Scan for the cell matching the given text and deliver its (X, Y) coordinate at center. 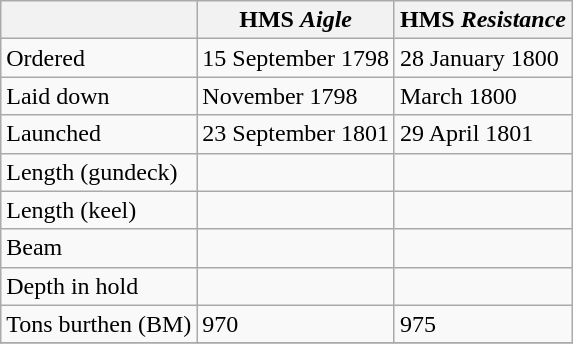
975 (482, 324)
HMS Resistance (482, 20)
28 January 1800 (482, 58)
November 1798 (296, 96)
Laid down (99, 96)
29 April 1801 (482, 134)
Depth in hold (99, 286)
23 September 1801 (296, 134)
Beam (99, 248)
March 1800 (482, 96)
Tons burthen (BM) (99, 324)
15 September 1798 (296, 58)
970 (296, 324)
HMS Aigle (296, 20)
Length (keel) (99, 210)
Launched (99, 134)
Length (gundeck) (99, 172)
Ordered (99, 58)
